Provide the (x, y) coordinate of the cell's center where the given text is located.  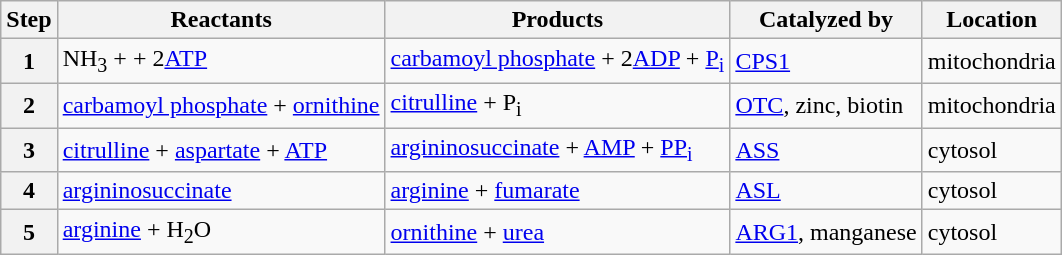
arginine + H2O (221, 232)
ARG1, manganese (826, 232)
1 (29, 61)
Reactants (221, 20)
argininosuccinate + AMP + PPi (558, 150)
Catalyzed by (826, 20)
5 (29, 232)
CPS1 (826, 61)
carbamoyl phosphate + 2ADP + Pi (558, 61)
ornithine + urea (558, 232)
arginine + fumarate (558, 191)
citrulline + Pi (558, 105)
ASS (826, 150)
citrulline + aspartate + ATP (221, 150)
4 (29, 191)
Step (29, 20)
OTC, zinc, biotin (826, 105)
2 (29, 105)
Location (992, 20)
NH3 + + 2ATP (221, 61)
carbamoyl phosphate + ornithine (221, 105)
3 (29, 150)
argininosuccinate (221, 191)
ASL (826, 191)
Products (558, 20)
